Return (x, y) of the center of cell containing provided text 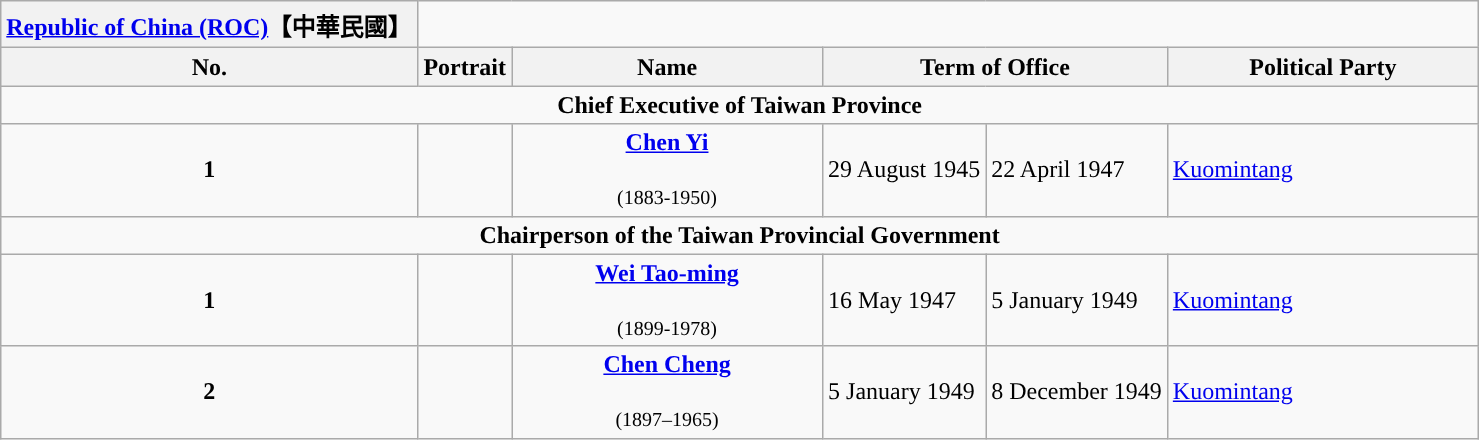
Term of Office (996, 67)
29 August 1945 (904, 170)
Political Party (1322, 67)
Chief Executive of Taiwan Province (740, 105)
16 May 1947 (904, 300)
Chairperson of the Taiwan Provincial Government (740, 235)
No. (210, 67)
22 April 1947 (1077, 170)
Chen Cheng(1897–1965) (668, 392)
Wei Tao-ming(1899-1978) (668, 300)
Portrait (465, 67)
Chen Yi(1883-1950) (668, 170)
8 December 1949 (1077, 392)
Republic of China (ROC)【中華民國】 (210, 24)
Name (668, 67)
2 (210, 392)
